Search for the cell housing the specified text and yield its (x, y) center coordinate. 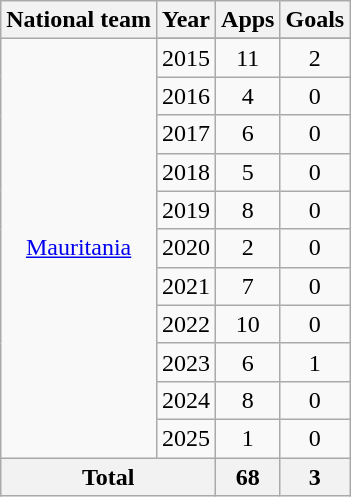
2024 (186, 400)
3 (315, 477)
2019 (186, 210)
2015 (186, 58)
2021 (186, 286)
2018 (186, 172)
National team (79, 20)
10 (248, 324)
Year (186, 20)
4 (248, 96)
2016 (186, 96)
2017 (186, 134)
68 (248, 477)
Apps (248, 20)
11 (248, 58)
5 (248, 172)
Mauritania (79, 248)
2022 (186, 324)
Goals (315, 20)
2025 (186, 438)
7 (248, 286)
Total (108, 477)
2023 (186, 362)
2020 (186, 248)
